Identify which cell holds the provided text, then report its [x, y] central coordinate. 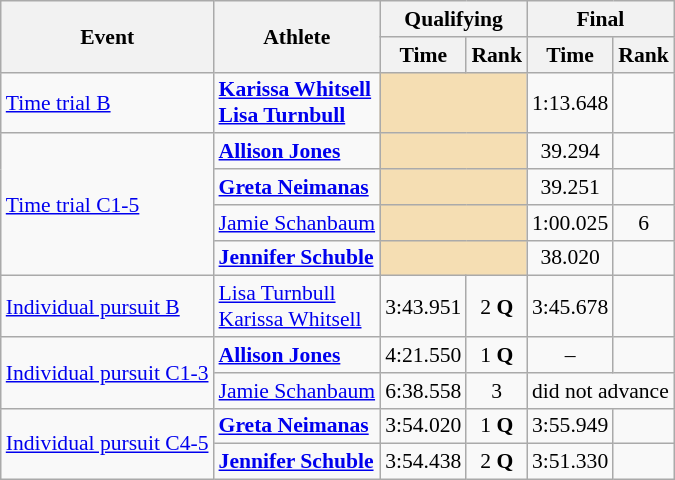
Individual pursuit B [108, 306]
1:00.025 [570, 223]
did not advance [600, 391]
1:13.648 [570, 102]
Individual pursuit C1-3 [108, 372]
3 [496, 391]
3:45.678 [570, 306]
Time trial C1-5 [108, 205]
3:54.020 [423, 426]
39.294 [570, 152]
Lisa TurnbullKarissa Whitsell [298, 306]
3:51.330 [570, 462]
3:43.951 [423, 306]
Qualifying [454, 19]
4:21.550 [423, 355]
Individual pursuit C4-5 [108, 444]
Final [600, 19]
Time trial B [108, 102]
Athlete [298, 36]
– [570, 355]
39.251 [570, 187]
3:55.949 [570, 426]
Event [108, 36]
3:54.438 [423, 462]
6 [644, 223]
38.020 [570, 258]
Karissa WhitsellLisa Turnbull [298, 102]
6:38.558 [423, 391]
